For the text-containing cell, return its midpoint in [x, y] coordinate format. 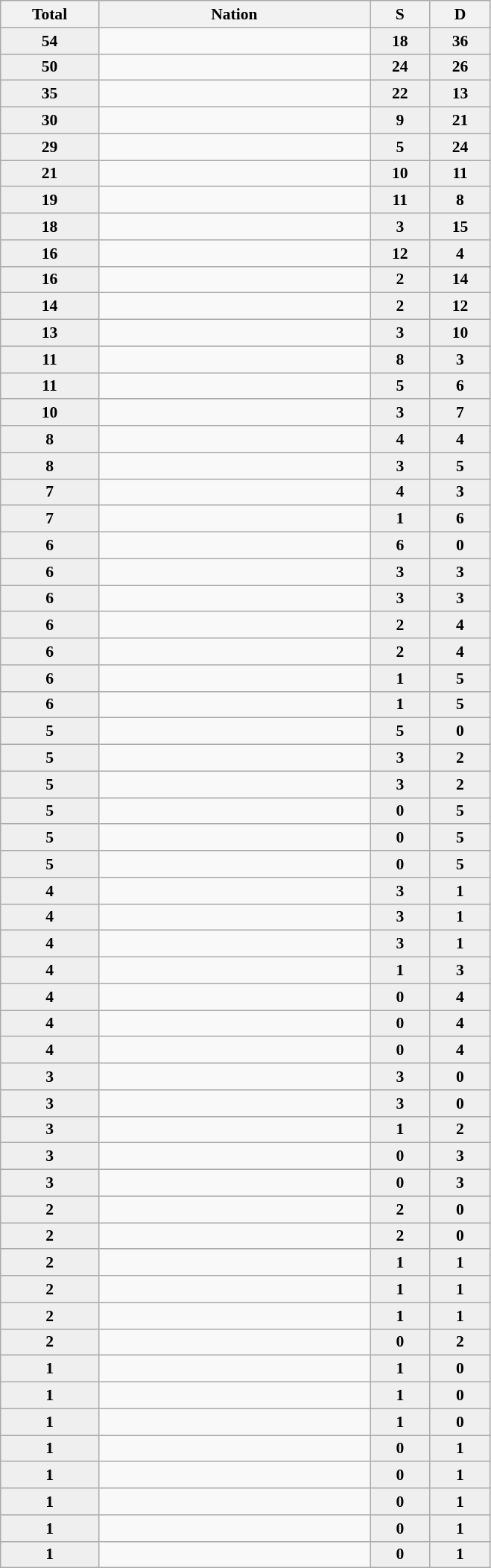
S [399, 14]
29 [50, 147]
Nation [234, 14]
Total [50, 14]
19 [50, 201]
9 [399, 121]
22 [399, 94]
50 [50, 67]
30 [50, 121]
26 [460, 67]
54 [50, 41]
D [460, 14]
35 [50, 94]
15 [460, 227]
36 [460, 41]
